Return the [X, Y] coordinate for the center point of the cell that contains the specified text.  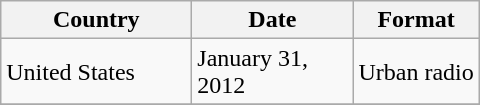
Urban radio [416, 72]
United States [96, 72]
January 31, 2012 [272, 72]
Date [272, 20]
Country [96, 20]
Format [416, 20]
